Return (x, y) of the center of cell containing provided text 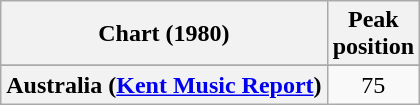
Chart (1980) (164, 34)
75 (373, 85)
Australia (Kent Music Report) (164, 85)
Peakposition (373, 34)
